Detect which cell encompasses the target text, then output its [X, Y] center coordinate. 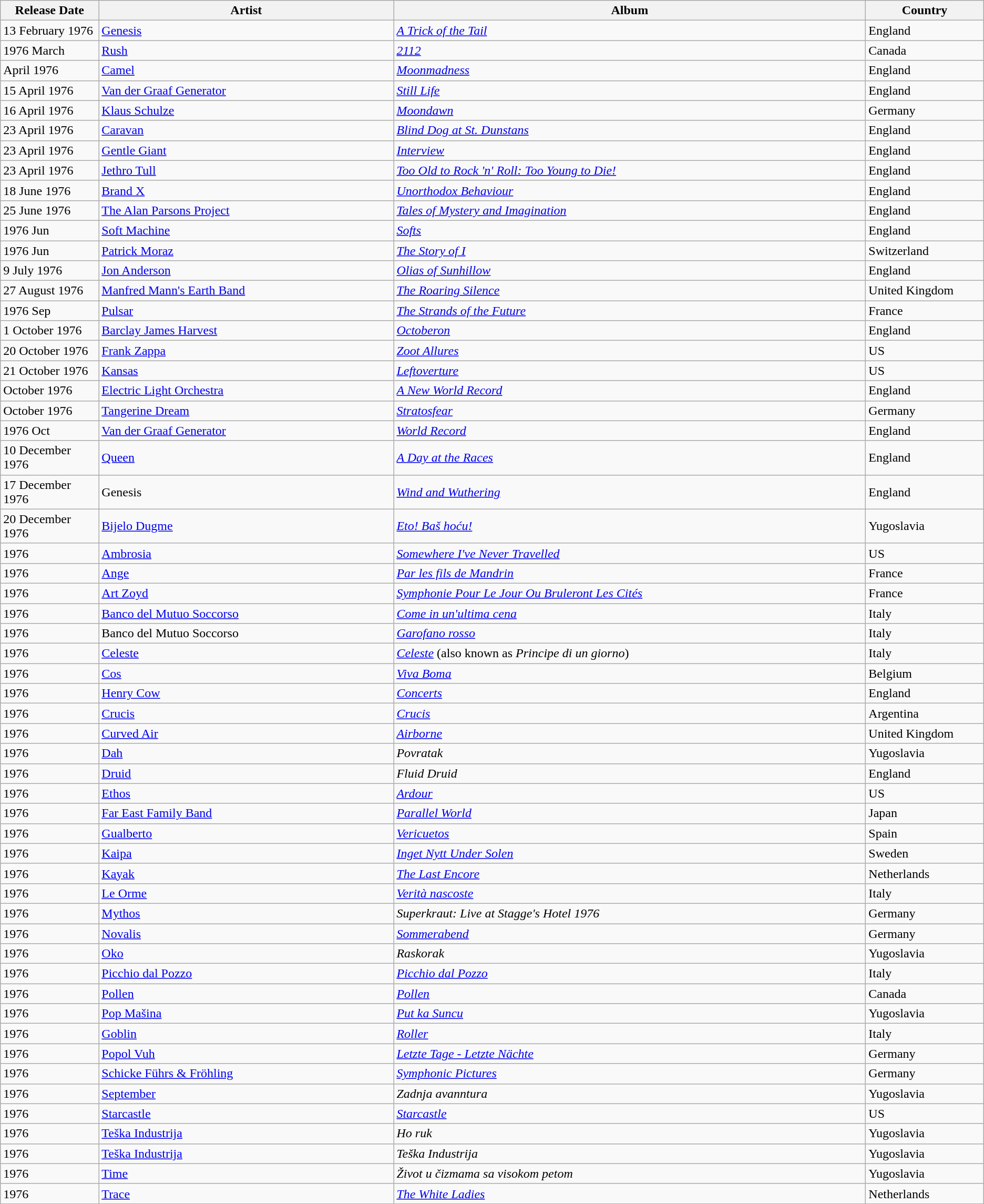
Symphonic Pictures [630, 1074]
Ambrosia [246, 553]
Pulsar [246, 311]
Stratosfear [630, 411]
Viva Boma [630, 674]
Par les fils de Mandrin [630, 573]
Roller [630, 1034]
Symphonie Pour Le Jour Ou Bruleront Les Cités [630, 593]
Henry Cow [246, 693]
17 December 1976 [49, 492]
25 June 1976 [49, 210]
Superkraut: Live at Stagge's Hotel 1976 [630, 913]
Gualberto [246, 833]
Celeste (also known as Principe di un giorno) [630, 654]
Manfred Mann's Earth Band [246, 291]
Camel [246, 70]
Too Old to Rock 'n' Roll: Too Young to Die! [630, 170]
Raskorak [630, 954]
Wind and Wuthering [630, 492]
Život u čizmama sa visokom petom [630, 1174]
Parallel World [630, 813]
Spain [925, 833]
Verità nascoste [630, 893]
Druid [246, 773]
Celeste [246, 654]
Argentina [925, 713]
Album [630, 11]
Come in un'ultima cena [630, 614]
Goblin [246, 1034]
Jethro Tull [246, 170]
Caravan [246, 130]
Moonmadness [630, 70]
The Alan Parsons Project [246, 210]
Concerts [630, 693]
Blind Dog at St. Dunstans [630, 130]
Curved Air [246, 733]
Soft Machine [246, 230]
Popol Vuh [246, 1054]
20 October 1976 [49, 351]
1976 Oct [49, 431]
Electric Light Orchestra [246, 391]
Barclay James Harvest [246, 331]
Put ka Suncu [630, 1014]
10 December 1976 [49, 457]
1976 Sep [49, 311]
Switzerland [925, 251]
Sommerabend [630, 933]
Le Orme [246, 893]
Garofano rosso [630, 634]
16 April 1976 [49, 110]
Ardour [630, 793]
A Trick of the Tail [630, 30]
April 1976 [49, 70]
1 October 1976 [49, 331]
Eto! Baš hoću! [630, 526]
A Day at the Races [630, 457]
18 June 1976 [49, 190]
A New World Record [630, 391]
World Record [630, 431]
Ho ruk [630, 1134]
Klaus Schulze [246, 110]
Vericuetos [630, 833]
Jon Anderson [246, 271]
Letzte Tage - Letzte Nächte [630, 1054]
Rush [246, 50]
Softs [630, 230]
Ethos [246, 793]
Olias of Sunhillow [630, 271]
Mythos [246, 913]
Zadnja avanntura [630, 1094]
21 October 1976 [49, 371]
Fluid Druid [630, 773]
Moondawn [630, 110]
Unorthodox Behaviour [630, 190]
Kansas [246, 371]
Sweden [925, 853]
Brand X [246, 190]
Pop Mašina [246, 1014]
Kayak [246, 873]
20 December 1976 [49, 526]
Oko [246, 954]
Bijelo Dugme [246, 526]
1976 March [49, 50]
Novalis [246, 933]
2112 [630, 50]
Far East Family Band [246, 813]
Inget Nytt Under Solen [630, 853]
Patrick Moraz [246, 251]
Still Life [630, 90]
Dah [246, 753]
27 August 1976 [49, 291]
Povratak [630, 753]
Airborne [630, 733]
Country [925, 11]
September [246, 1094]
Leftoverture [630, 371]
15 April 1976 [49, 90]
Gentle Giant [246, 150]
Interview [630, 150]
Art Zoyd [246, 593]
Japan [925, 813]
Tangerine Dream [246, 411]
Somewhere I've Never Travelled [630, 553]
Belgium [925, 674]
9 July 1976 [49, 271]
Ange [246, 573]
Zoot Allures [630, 351]
Kaipa [246, 853]
The Strands of the Future [630, 311]
The Roaring Silence [630, 291]
Tales of Mystery and Imagination [630, 210]
Artist [246, 11]
Schicke Führs & Fröhling [246, 1074]
The White Ladies [630, 1193]
Time [246, 1174]
Queen [246, 457]
Octoberon [630, 331]
13 February 1976 [49, 30]
Release Date [49, 11]
The Last Encore [630, 873]
The Story of I [630, 251]
Frank Zappa [246, 351]
Trace [246, 1193]
Cos [246, 674]
